Pinpoint the cell where the given text exists, returning its [X, Y] midpoint coordinate. 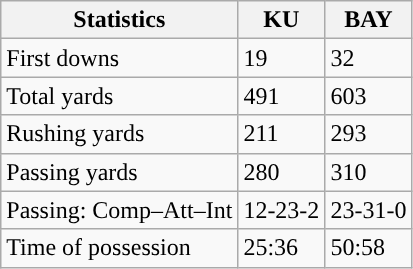
Passing yards [120, 172]
211 [282, 134]
Time of possession [120, 248]
Statistics [120, 20]
First downs [120, 58]
19 [282, 58]
293 [368, 134]
12-23-2 [282, 210]
280 [282, 172]
32 [368, 58]
KU [282, 20]
603 [368, 96]
Rushing yards [120, 134]
Total yards [120, 96]
BAY [368, 20]
50:58 [368, 248]
310 [368, 172]
25:36 [282, 248]
23-31-0 [368, 210]
Passing: Comp–Att–Int [120, 210]
491 [282, 96]
